Capture the cell that displays the provided text and extract its [X, Y] central coordinate. 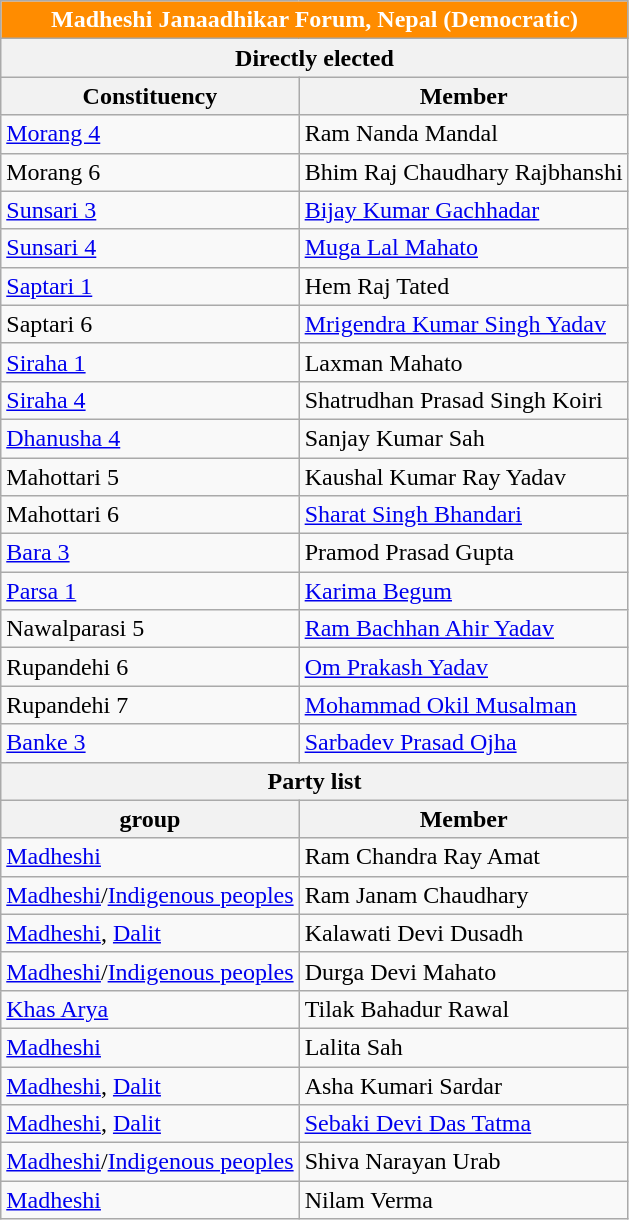
Kalawati Devi Dusadh [464, 933]
Sarbadev Prasad Ojha [464, 743]
Muga Lal Mahato [464, 248]
Rupandehi 7 [150, 705]
Sharat Singh Bhandari [464, 515]
Madheshi Janaadhikar Forum, Nepal (Democratic) [314, 20]
Dhanusha 4 [150, 438]
Sunsari 4 [150, 248]
Ram Janam Chaudhary [464, 895]
Sanjay Kumar Sah [464, 438]
Saptari 6 [150, 324]
Ram Chandra Ray Amat [464, 857]
Ram Nanda Mandal [464, 134]
Parsa 1 [150, 591]
Banke 3 [150, 743]
Siraha 4 [150, 400]
Nilam Verma [464, 1200]
Laxman Mahato [464, 362]
Siraha 1 [150, 362]
Mohammad Okil Musalman [464, 705]
group [150, 819]
Pramod Prasad Gupta [464, 553]
Mahottari 5 [150, 477]
Sebaki Devi Das Tatma [464, 1124]
Hem Raj Tated [464, 286]
Saptari 1 [150, 286]
Nawalparasi 5 [150, 629]
Rupandehi 6 [150, 667]
Morang 4 [150, 134]
Bijay Kumar Gachhadar [464, 210]
Kaushal Kumar Ray Yadav [464, 477]
Durga Devi Mahato [464, 971]
Party list [314, 781]
Shatrudhan Prasad Singh Koiri [464, 400]
Directly elected [314, 58]
Lalita Sah [464, 1047]
Tilak Bahadur Rawal [464, 1009]
Khas Arya [150, 1009]
Shiva Narayan Urab [464, 1162]
Mahottari 6 [150, 515]
Mrigendra Kumar Singh Yadav [464, 324]
Om Prakash Yadav [464, 667]
Bhim Raj Chaudhary Rajbhanshi [464, 172]
Bara 3 [150, 553]
Morang 6 [150, 172]
Ram Bachhan Ahir Yadav [464, 629]
Asha Kumari Sardar [464, 1085]
Constituency [150, 96]
Karima Begum [464, 591]
Sunsari 3 [150, 210]
